Determine the [X, Y] coordinate at the center of the cell enclosing the given text.  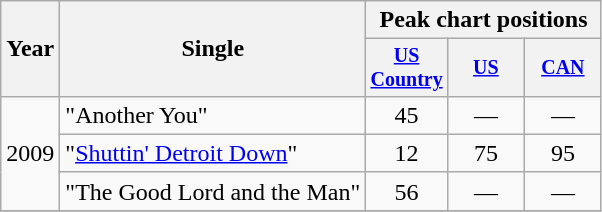
Single [213, 49]
"The Good Lord and the Man" [213, 191]
"Another You" [213, 115]
Year [30, 49]
56 [407, 191]
"Shuttin' Detroit Down" [213, 153]
US [486, 68]
45 [407, 115]
95 [562, 153]
US Country [407, 68]
75 [486, 153]
CAN [562, 68]
12 [407, 153]
2009 [30, 153]
Peak chart positions [484, 20]
